For the text-containing cell, return its midpoint in (x, y) coordinate format. 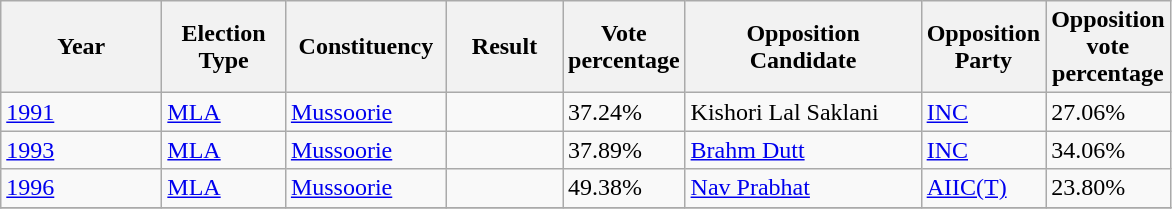
Election Type (224, 47)
Vote percentage (624, 47)
37.24% (624, 112)
1993 (82, 150)
1996 (82, 188)
Brahm Dutt (803, 150)
Kishori Lal Saklani (803, 112)
Nav Prabhat (803, 188)
Year (82, 47)
Constituency (366, 47)
AIIC(T) (983, 188)
34.06% (1108, 150)
27.06% (1108, 112)
Result (504, 47)
Opposition Party (983, 47)
1991 (82, 112)
37.89% (624, 150)
Opposition Candidate (803, 47)
23.80% (1108, 188)
49.38% (624, 188)
Opposition vote percentage (1108, 47)
